Detect which cell encompasses the target text, then output its (x, y) center coordinate. 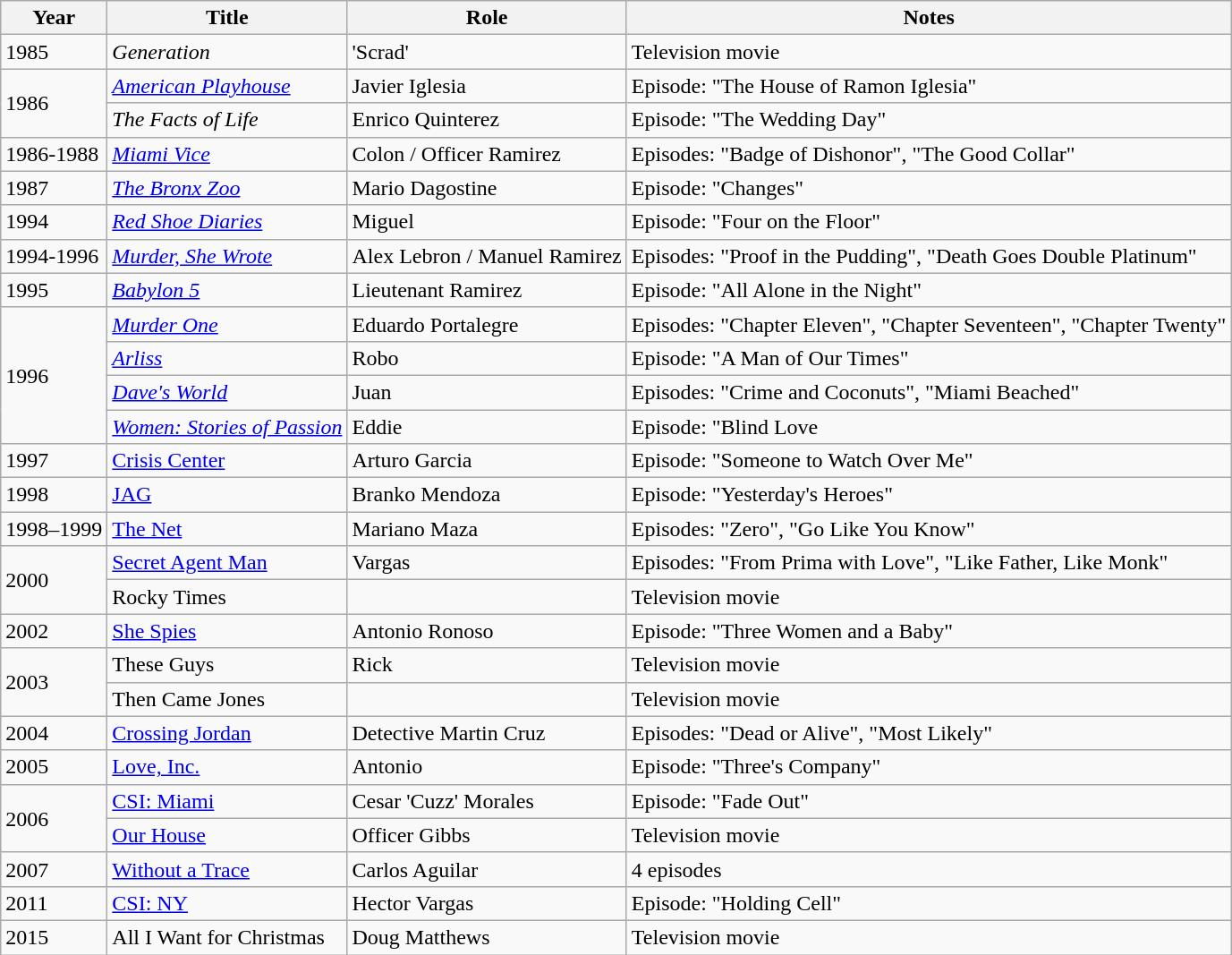
Episode: "A Man of Our Times" (929, 358)
2003 (54, 682)
Episode: "Changes" (929, 188)
Notes (929, 18)
Episodes: "Badge of Dishonor", "The Good Collar" (929, 154)
Murder One (227, 324)
The Net (227, 529)
1995 (54, 290)
1986-1988 (54, 154)
Episodes: "Proof in the Pudding", "Death Goes Double Platinum" (929, 256)
1996 (54, 375)
Antonio Ronoso (487, 631)
Episode: "Three's Company" (929, 767)
American Playhouse (227, 86)
Babylon 5 (227, 290)
Robo (487, 358)
Eduardo Portalegre (487, 324)
CSI: Miami (227, 801)
Dave's World (227, 392)
Episode: "All Alone in the Night" (929, 290)
Episode: "Three Women and a Baby" (929, 631)
All I Want for Christmas (227, 937)
Rocky Times (227, 597)
Generation (227, 52)
JAG (227, 495)
Colon / Officer Ramirez (487, 154)
2005 (54, 767)
Miami Vice (227, 154)
Episodes: "Crime and Coconuts", "Miami Beached" (929, 392)
Arturo Garcia (487, 461)
2011 (54, 903)
Carlos Aguilar (487, 869)
Episode: "Yesterday's Heroes" (929, 495)
Then Came Jones (227, 699)
Alex Lebron / Manuel Ramirez (487, 256)
2004 (54, 733)
Episode: "Fade Out" (929, 801)
2006 (54, 818)
Enrico Quinterez (487, 120)
Rick (487, 665)
She Spies (227, 631)
Doug Matthews (487, 937)
1987 (54, 188)
1997 (54, 461)
Miguel (487, 222)
The Facts of Life (227, 120)
Our House (227, 835)
Women: Stories of Passion (227, 427)
CSI: NY (227, 903)
Detective Martin Cruz (487, 733)
Vargas (487, 563)
Episode: "Four on the Floor" (929, 222)
Mario Dagostine (487, 188)
4 episodes (929, 869)
Lieutenant Ramirez (487, 290)
1994-1996 (54, 256)
2002 (54, 631)
2000 (54, 580)
Cesar 'Cuzz' Morales (487, 801)
Role (487, 18)
Episodes: "Chapter Eleven", "Chapter Seventeen", "Chapter Twenty" (929, 324)
1998–1999 (54, 529)
Episodes: "Zero", "Go Like You Know" (929, 529)
Title (227, 18)
2007 (54, 869)
Episodes: "Dead or Alive", "Most Likely" (929, 733)
1986 (54, 103)
Red Shoe Diaries (227, 222)
Javier Iglesia (487, 86)
These Guys (227, 665)
1994 (54, 222)
Crisis Center (227, 461)
2015 (54, 937)
Episodes: "From Prima with Love", "Like Father, Like Monk" (929, 563)
Episode: "Holding Cell" (929, 903)
Mariano Maza (487, 529)
Antonio (487, 767)
Crossing Jordan (227, 733)
Without a Trace (227, 869)
Juan (487, 392)
'Scrad' (487, 52)
Eddie (487, 427)
1998 (54, 495)
Episode: "Someone to Watch Over Me" (929, 461)
The Bronx Zoo (227, 188)
Arliss (227, 358)
Murder, She Wrote (227, 256)
Branko Mendoza (487, 495)
Episode: "The Wedding Day" (929, 120)
Episode: "The House of Ramon Iglesia" (929, 86)
Officer Gibbs (487, 835)
Year (54, 18)
Episode: "Blind Love (929, 427)
Hector Vargas (487, 903)
Love, Inc. (227, 767)
Secret Agent Man (227, 563)
1985 (54, 52)
